Provide the [x, y] coordinate of the cell's center where the given text is located.  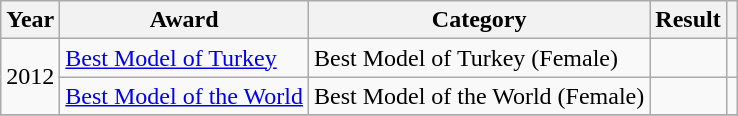
Best Model of the World [184, 96]
Award [184, 20]
Best Model of Turkey [184, 58]
Best Model of the World (Female) [478, 96]
Category [478, 20]
Result [688, 20]
2012 [30, 77]
Year [30, 20]
Best Model of Turkey (Female) [478, 58]
